Output the [X, Y] coordinate of the center of the cell containing the given text.  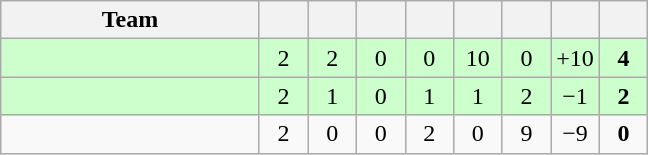
10 [478, 58]
9 [526, 134]
Team [130, 20]
−1 [576, 96]
+10 [576, 58]
4 [624, 58]
−9 [576, 134]
